Provide the (X, Y) coordinate of the cell's center where the given text is located.  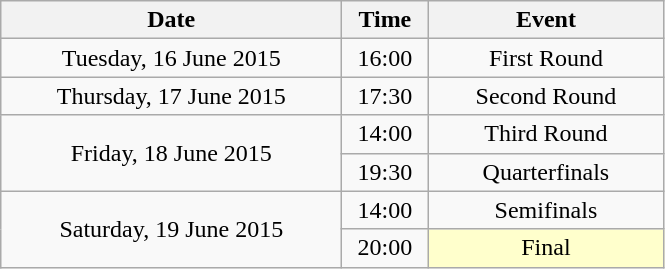
Thursday, 17 June 2015 (172, 96)
Friday, 18 June 2015 (172, 153)
Quarterfinals (546, 172)
Third Round (546, 134)
17:30 (385, 96)
19:30 (385, 172)
16:00 (385, 58)
Second Round (546, 96)
Event (546, 20)
Final (546, 248)
Saturday, 19 June 2015 (172, 229)
First Round (546, 58)
Date (172, 20)
Time (385, 20)
Semifinals (546, 210)
Tuesday, 16 June 2015 (172, 58)
20:00 (385, 248)
